From the cell containing the given text, extract its center point as [x, y] coordinate. 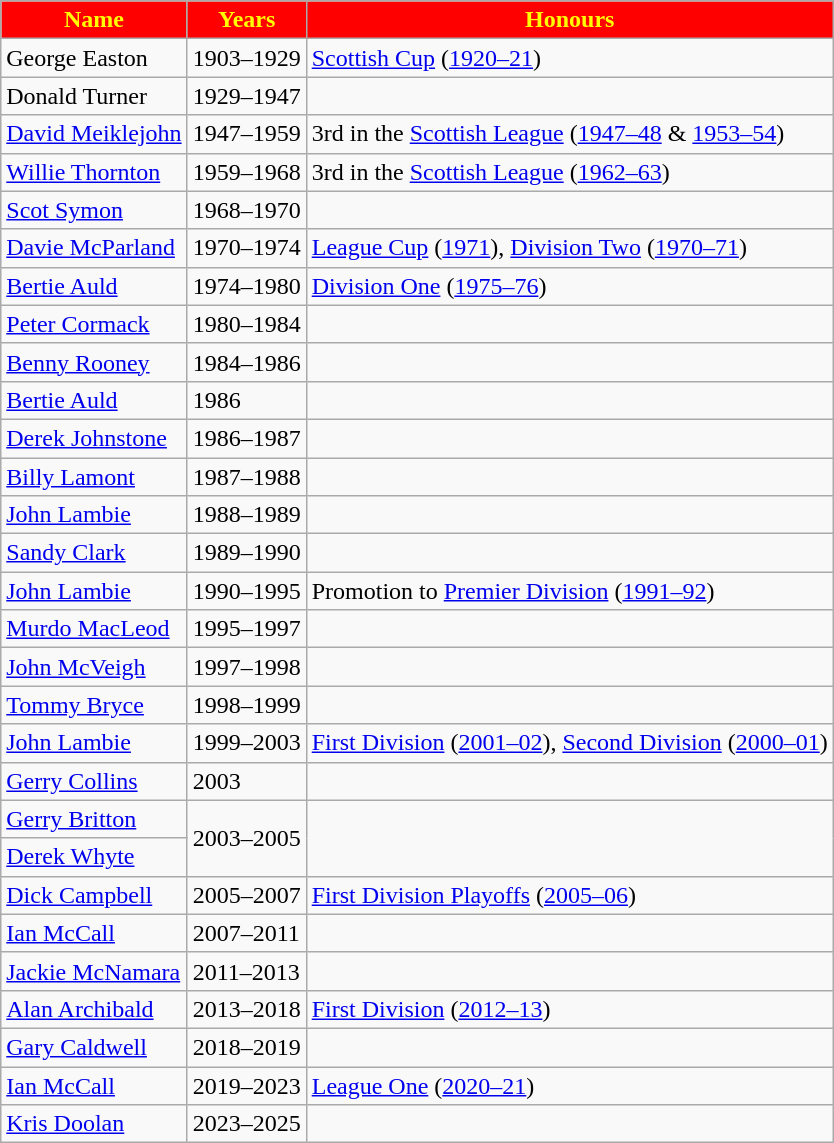
1986–1987 [246, 438]
Davie McParland [94, 248]
Gerry Britton [94, 819]
1959–1968 [246, 172]
John McVeigh [94, 667]
Years [246, 20]
Scottish Cup (1920–21) [570, 58]
1998–1999 [246, 705]
1997–1998 [246, 667]
Name [94, 20]
1988–1989 [246, 515]
1989–1990 [246, 553]
George Easton [94, 58]
1986 [246, 400]
Jackie McNamara [94, 971]
League Cup (1971), Division Two (1970–71) [570, 248]
1903–1929 [246, 58]
2018–2019 [246, 1047]
League One (2020–21) [570, 1085]
1995–1997 [246, 629]
Dick Campbell [94, 895]
1980–1984 [246, 324]
2007–2011 [246, 933]
Derek Whyte [94, 857]
1984–1986 [246, 362]
Kris Doolan [94, 1124]
1947–1959 [246, 134]
Promotion to Premier Division (1991–92) [570, 591]
First Division (2001–02), Second Division (2000–01) [570, 743]
2019–2023 [246, 1085]
Willie Thornton [94, 172]
3rd in the Scottish League (1962–63) [570, 172]
2005–2007 [246, 895]
1999–2003 [246, 743]
Alan Archibald [94, 1009]
Gerry Collins [94, 781]
Scot Symon [94, 210]
1968–1970 [246, 210]
Peter Cormack [94, 324]
Benny Rooney [94, 362]
2003 [246, 781]
Derek Johnstone [94, 438]
Billy Lamont [94, 477]
1990–1995 [246, 591]
2013–2018 [246, 1009]
First Division (2012–13) [570, 1009]
David Meiklejohn [94, 134]
3rd in the Scottish League (1947–48 & 1953–54) [570, 134]
2023–2025 [246, 1124]
Sandy Clark [94, 553]
2011–2013 [246, 971]
1974–1980 [246, 286]
Division One (1975–76) [570, 286]
First Division Playoffs (2005–06) [570, 895]
Honours [570, 20]
Donald Turner [94, 96]
Murdo MacLeod [94, 629]
1970–1974 [246, 248]
1987–1988 [246, 477]
Gary Caldwell [94, 1047]
2003–2005 [246, 838]
1929–1947 [246, 96]
Tommy Bryce [94, 705]
